Return the (X, Y) coordinate for the center point of the cell that contains the specified text.  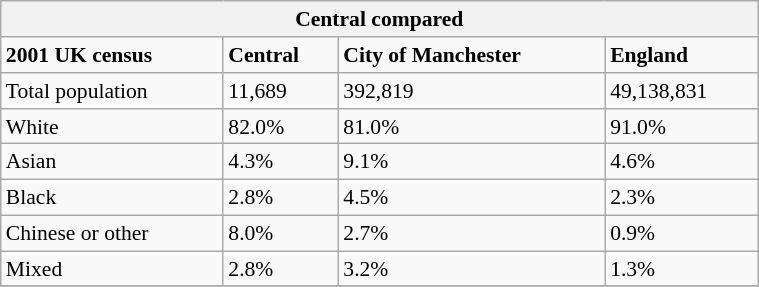
91.0% (682, 126)
81.0% (472, 126)
Asian (112, 162)
1.3% (682, 269)
4.3% (280, 162)
Central (280, 55)
England (682, 55)
3.2% (472, 269)
8.0% (280, 233)
0.9% (682, 233)
Chinese or other (112, 233)
Black (112, 197)
Mixed (112, 269)
Central compared (380, 19)
9.1% (472, 162)
White (112, 126)
2001 UK census (112, 55)
Total population (112, 91)
2.3% (682, 197)
11,689 (280, 91)
49,138,831 (682, 91)
392,819 (472, 91)
82.0% (280, 126)
2.7% (472, 233)
4.5% (472, 197)
4.6% (682, 162)
City of Manchester (472, 55)
